Output the [X, Y] coordinate of the center of the cell containing the given text.  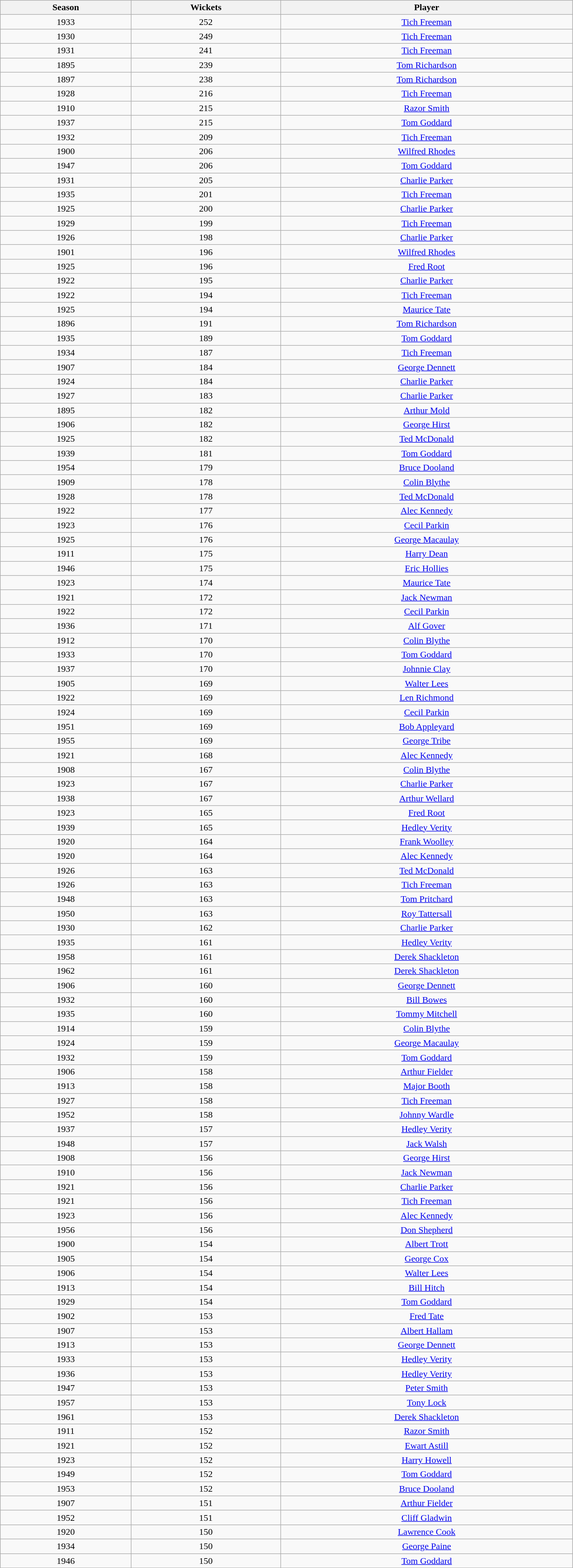
Harry Howell [427, 1460]
Albert Hallam [427, 1330]
Player [427, 8]
238 [206, 79]
241 [206, 51]
216 [206, 94]
1958 [66, 957]
205 [206, 180]
187 [206, 353]
1950 [66, 914]
1956 [66, 1230]
1955 [66, 741]
Bill Hitch [427, 1287]
Bill Bowes [427, 1000]
1953 [66, 1489]
Lawrence Cook [427, 1532]
Don Shepherd [427, 1230]
1949 [66, 1474]
Johnnie Clay [427, 669]
1951 [66, 727]
174 [206, 583]
Cliff Gladwin [427, 1517]
1896 [66, 324]
252 [206, 22]
1957 [66, 1403]
171 [206, 626]
Jack Walsh [427, 1144]
Harry Dean [427, 554]
162 [206, 928]
Frank Woolley [427, 841]
Arthur Wellard [427, 798]
189 [206, 338]
179 [206, 468]
Albert Trott [427, 1244]
1901 [66, 252]
Arthur Mold [427, 410]
Fred Tate [427, 1316]
1961 [66, 1417]
Johnny Wardle [427, 1115]
195 [206, 281]
Tommy Mitchell [427, 1014]
George Cox [427, 1259]
191 [206, 324]
Peter Smith [427, 1388]
Wickets [206, 8]
George Tribe [427, 741]
239 [206, 65]
Eric Hollies [427, 568]
181 [206, 453]
1902 [66, 1316]
249 [206, 36]
1909 [66, 482]
183 [206, 396]
200 [206, 209]
168 [206, 755]
Roy Tattersall [427, 914]
177 [206, 511]
Alf Gover [427, 626]
Tony Lock [427, 1403]
Len Richmond [427, 698]
1954 [66, 468]
George Paine [427, 1546]
Bob Appleyard [427, 727]
1897 [66, 79]
198 [206, 238]
Ewart Astill [427, 1446]
209 [206, 137]
201 [206, 195]
1938 [66, 798]
199 [206, 223]
Major Booth [427, 1086]
1912 [66, 640]
Season [66, 8]
Tom Pritchard [427, 899]
1914 [66, 1028]
1962 [66, 971]
